Pinpoint the cell where the given text exists, returning its [X, Y] midpoint coordinate. 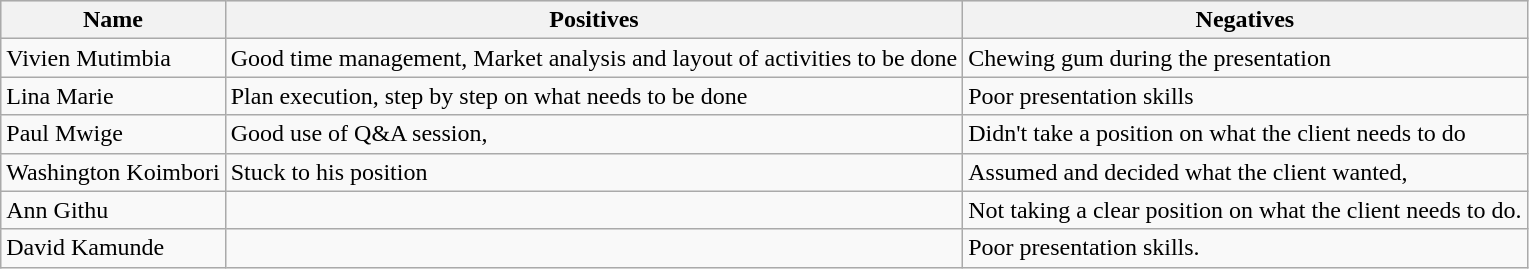
David Kamunde [113, 248]
Not taking a clear position on what the client needs to do. [1245, 210]
Assumed and decided what the client wanted, [1245, 172]
Negatives [1245, 20]
Lina Marie [113, 96]
Didn't take a position on what the client needs to do [1245, 134]
Positives [594, 20]
Poor presentation skills [1245, 96]
Good time management, Market analysis and layout of activities to be done [594, 58]
Washington Koimbori [113, 172]
Stuck to his position [594, 172]
Poor presentation skills. [1245, 248]
Paul Mwige [113, 134]
Ann Githu [113, 210]
Good use of Q&A session, [594, 134]
Chewing gum during the presentation [1245, 58]
Vivien Mutimbia [113, 58]
Name [113, 20]
Plan execution, step by step on what needs to be done [594, 96]
